Output the (x, y) coordinate of the center of the cell containing the given text.  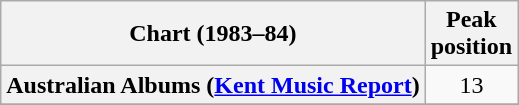
13 (471, 85)
Chart (1983–84) (213, 34)
Peakposition (471, 34)
Australian Albums (Kent Music Report) (213, 85)
